Search for the cell housing the specified text and yield its [X, Y] center coordinate. 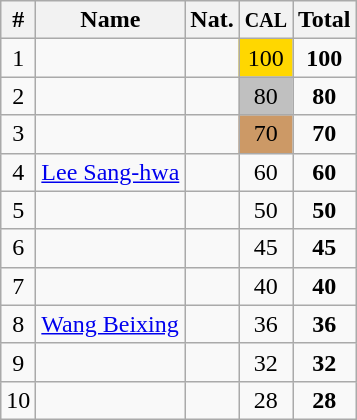
10 [18, 400]
3 [18, 134]
5 [18, 210]
Nat. [212, 20]
Total [324, 20]
7 [18, 286]
1 [18, 58]
8 [18, 324]
Wang Beixing [110, 324]
Lee Sang-hwa [110, 172]
6 [18, 248]
Name [110, 20]
CAL [266, 20]
9 [18, 362]
2 [18, 96]
4 [18, 172]
# [18, 20]
